Scan for the cell matching the given text and deliver its (X, Y) coordinate at center. 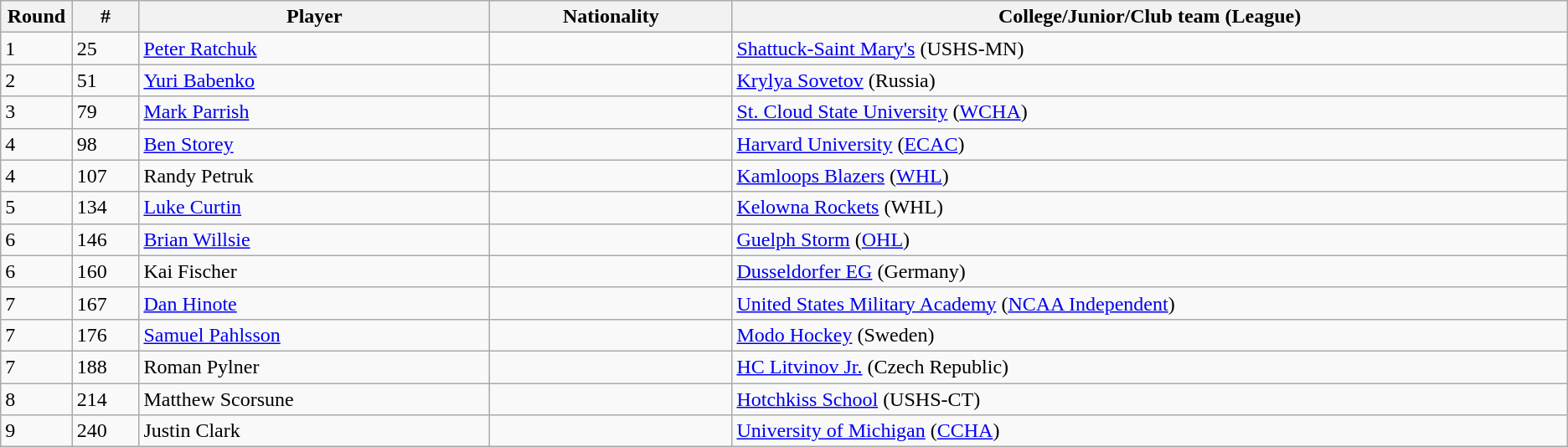
Player (315, 17)
9 (37, 431)
8 (37, 399)
Dan Hinote (315, 303)
160 (106, 271)
25 (106, 49)
146 (106, 239)
176 (106, 335)
Guelph Storm (OHL) (1149, 239)
Nationality (611, 17)
2 (37, 80)
107 (106, 176)
Round (37, 17)
98 (106, 144)
240 (106, 431)
188 (106, 367)
51 (106, 80)
167 (106, 303)
Hotchkiss School (USHS-CT) (1149, 399)
3 (37, 112)
Kai Fischer (315, 271)
St. Cloud State University (WCHA) (1149, 112)
HC Litvinov Jr. (Czech Republic) (1149, 367)
Brian Willsie (315, 239)
Krylya Sovetov (Russia) (1149, 80)
214 (106, 399)
Randy Petruk (315, 176)
Dusseldorfer EG (Germany) (1149, 271)
United States Military Academy (NCAA Independent) (1149, 303)
Luke Curtin (315, 208)
Peter Ratchuk (315, 49)
Samuel Pahlsson (315, 335)
1 (37, 49)
# (106, 17)
Yuri Babenko (315, 80)
University of Michigan (CCHA) (1149, 431)
Justin Clark (315, 431)
Matthew Scorsune (315, 399)
Shattuck-Saint Mary's (USHS-MN) (1149, 49)
Kamloops Blazers (WHL) (1149, 176)
Ben Storey (315, 144)
Harvard University (ECAC) (1149, 144)
5 (37, 208)
Mark Parrish (315, 112)
Kelowna Rockets (WHL) (1149, 208)
College/Junior/Club team (League) (1149, 17)
134 (106, 208)
Roman Pylner (315, 367)
79 (106, 112)
Modo Hockey (Sweden) (1149, 335)
